Pinpoint the cell where the given text exists, returning its [x, y] midpoint coordinate. 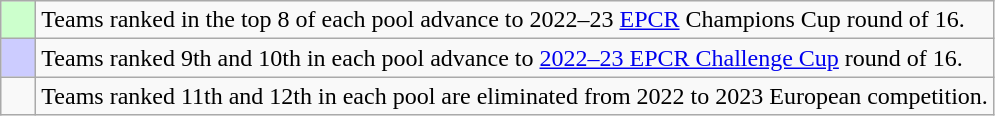
Teams ranked in the top 8 of each pool advance to 2022–23 EPCR Champions Cup round of 16. [515, 20]
Teams ranked 9th and 10th in each pool advance to 2022–23 EPCR Challenge Cup round of 16. [515, 58]
Teams ranked 11th and 12th in each pool are eliminated from 2022 to 2023 European competition. [515, 96]
